For the text-containing cell, return its midpoint in (x, y) coordinate format. 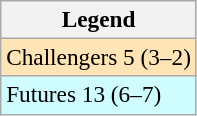
Legend (99, 19)
Challengers 5 (3–2) (99, 57)
Futures 13 (6–7) (99, 95)
